Provide the (X, Y) coordinate of the cell's center where the given text is located.  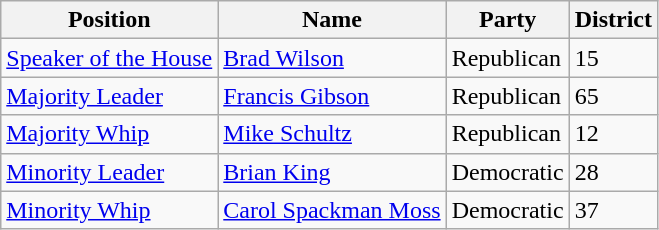
Speaker of the House (110, 58)
Majority Leader (110, 96)
Minority Whip (110, 210)
28 (613, 172)
12 (613, 134)
Mike Schultz (332, 134)
37 (613, 210)
Minority Leader (110, 172)
Name (332, 20)
Carol Spackman Moss (332, 210)
Party (508, 20)
15 (613, 58)
Position (110, 20)
District (613, 20)
Francis Gibson (332, 96)
Brad Wilson (332, 58)
65 (613, 96)
Brian King (332, 172)
Majority Whip (110, 134)
